Find where the given text appears and provide that cell's center as (x, y) coordinate. 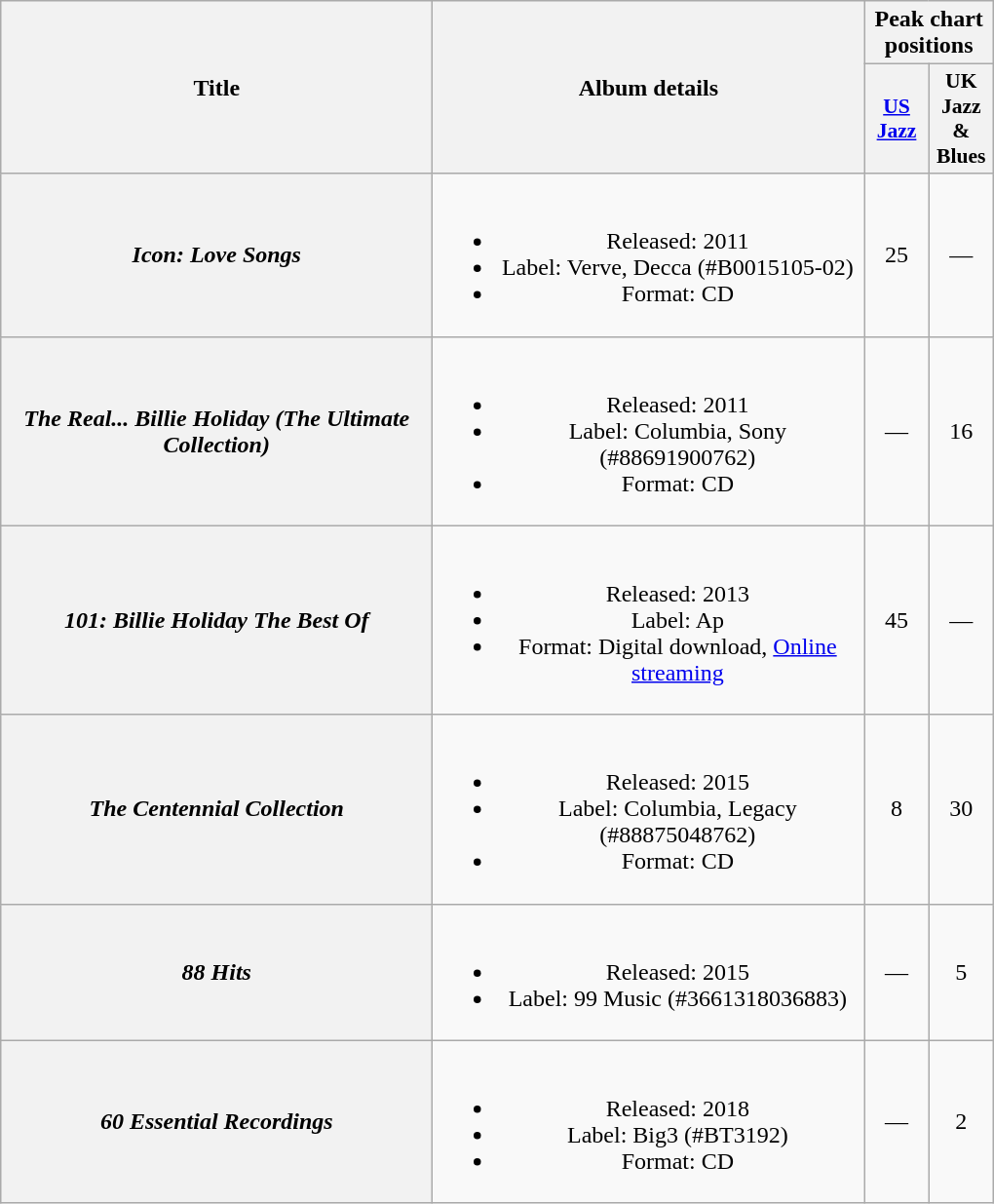
8 (897, 809)
60 Essential Recordings (216, 1121)
2 (961, 1121)
Released: 2011Label: Verve, Decca (#B0015105-02)Format: CD (649, 255)
Released: 2015Label: 99 Music (#3661318036883) (649, 972)
The Real... Billie Holiday (The Ultimate Collection) (216, 431)
88 Hits (216, 972)
USJazz (897, 119)
101: Billie Holiday The Best Of (216, 620)
Released: 2015Label: Columbia, Legacy (#88875048762)Format: CD (649, 809)
45 (897, 620)
The Centennial Collection (216, 809)
5 (961, 972)
25 (897, 255)
Title (216, 88)
Released: 2018Label: Big3 (#BT3192)Format: CD (649, 1121)
30 (961, 809)
Released: 2013Label: ApFormat: Digital download, Online streaming (649, 620)
UKJazz & Blues (961, 119)
Icon: Love Songs (216, 255)
Album details (649, 88)
16 (961, 431)
Peak chart positions (930, 33)
Released: 2011Label: Columbia, Sony (#88691900762)Format: CD (649, 431)
